Determine the [x, y] coordinate at the center of the cell enclosing the given text.  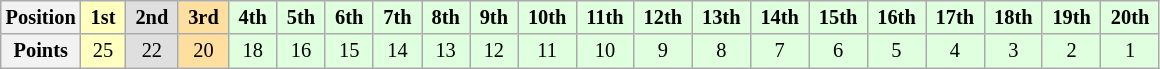
15 [349, 51]
3 [1013, 51]
25 [104, 51]
8th [446, 17]
16 [301, 51]
12 [494, 51]
10 [604, 51]
2 [1071, 51]
20th [1130, 17]
4th [253, 17]
17th [955, 17]
6th [349, 17]
Position [41, 17]
11 [547, 51]
14 [397, 51]
10th [547, 17]
9th [494, 17]
18 [253, 51]
15th [838, 17]
Points [41, 51]
14th [779, 17]
1st [104, 17]
16th [896, 17]
20 [203, 51]
7 [779, 51]
22 [152, 51]
12th [663, 17]
9 [663, 51]
5th [301, 17]
13th [721, 17]
2nd [152, 17]
5 [896, 51]
7th [397, 17]
11th [604, 17]
3rd [203, 17]
4 [955, 51]
6 [838, 51]
8 [721, 51]
18th [1013, 17]
19th [1071, 17]
13 [446, 51]
1 [1130, 51]
